Capture the cell that displays the provided text and extract its [X, Y] central coordinate. 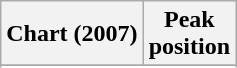
Peakposition [189, 34]
Chart (2007) [72, 34]
